Provide the (x, y) coordinate of the cell's center where the given text is located.  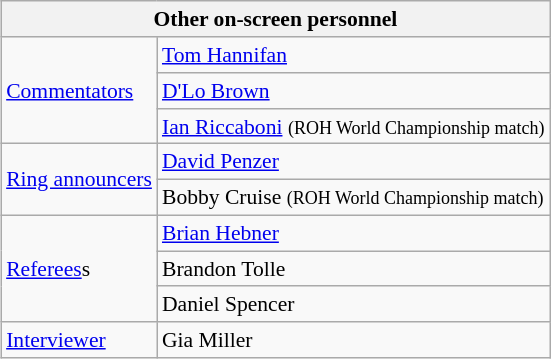
Tom Hannifan (354, 55)
Brian Hebner (354, 233)
Commentators (79, 90)
Refereess (79, 268)
Bobby Cruise (ROH World Championship match) (354, 197)
David Penzer (354, 162)
Ian Riccaboni (ROH World Championship match) (354, 126)
Ring announcers (79, 180)
Other on-screen personnel (276, 19)
Brandon Tolle (354, 269)
D'Lo Brown (354, 91)
Daniel Spencer (354, 304)
Gia Miller (354, 340)
Interviewer (79, 340)
